Return the [x, y] coordinate for the center point of the cell that contains the specified text.  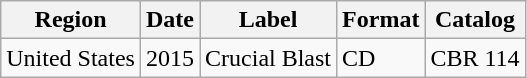
United States [71, 58]
Catalog [475, 20]
Region [71, 20]
Format [381, 20]
2015 [170, 58]
CD [381, 58]
Date [170, 20]
Label [268, 20]
Crucial Blast [268, 58]
CBR 114 [475, 58]
